Detect which cell encompasses the target text, then output its (x, y) center coordinate. 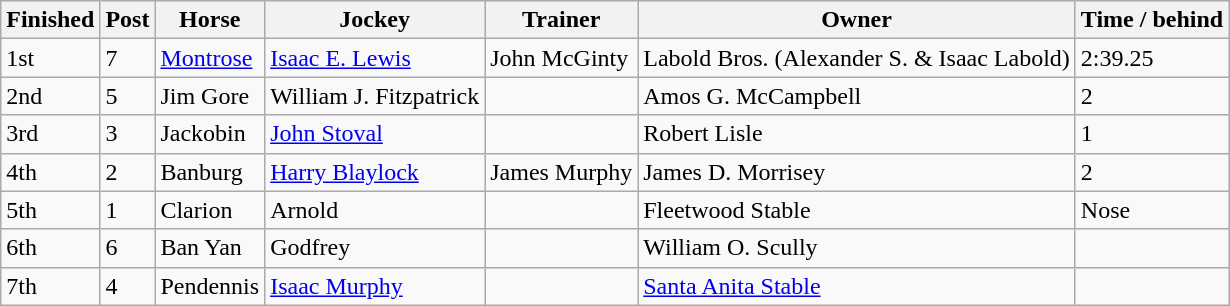
5th (50, 210)
Montrose (210, 58)
2:39.25 (1152, 58)
Santa Anita Stable (857, 286)
Ban Yan (210, 248)
Banburg (210, 172)
Labold Bros. (Alexander S. & Isaac Labold) (857, 58)
4 (128, 286)
Harry Blaylock (375, 172)
Owner (857, 20)
Isaac E. Lewis (375, 58)
2nd (50, 96)
Jim Gore (210, 96)
Amos G. McCampbell (857, 96)
7 (128, 58)
Finished (50, 20)
Pendennis (210, 286)
William J. Fitzpatrick (375, 96)
William O. Scully (857, 248)
Robert Lisle (857, 134)
3rd (50, 134)
James Murphy (562, 172)
6th (50, 248)
Nose (1152, 210)
Jockey (375, 20)
3 (128, 134)
Isaac Murphy (375, 286)
Trainer (562, 20)
Fleetwood Stable (857, 210)
Godfrey (375, 248)
6 (128, 248)
5 (128, 96)
1st (50, 58)
Post (128, 20)
John McGinty (562, 58)
James D. Morrisey (857, 172)
Jackobin (210, 134)
John Stoval (375, 134)
Horse (210, 20)
Arnold (375, 210)
7th (50, 286)
Time / behind (1152, 20)
4th (50, 172)
Clarion (210, 210)
